Detect which cell encompasses the target text, then output its [x, y] center coordinate. 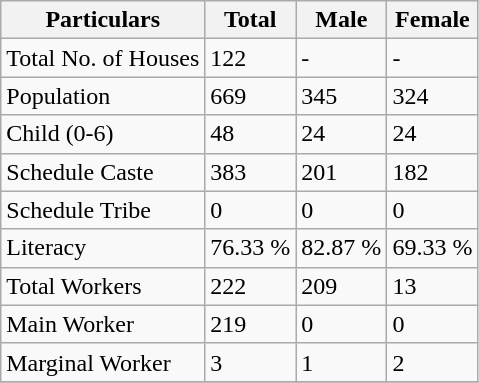
82.87 % [342, 248]
13 [432, 286]
219 [250, 324]
Population [103, 96]
122 [250, 58]
345 [342, 96]
3 [250, 362]
2 [432, 362]
69.33 % [432, 248]
209 [342, 286]
182 [432, 172]
Total Workers [103, 286]
1 [342, 362]
Main Worker [103, 324]
48 [250, 134]
Child (0-6) [103, 134]
Marginal Worker [103, 362]
201 [342, 172]
669 [250, 96]
Total [250, 20]
Female [432, 20]
Schedule Caste [103, 172]
383 [250, 172]
Male [342, 20]
Literacy [103, 248]
76.33 % [250, 248]
Total No. of Houses [103, 58]
Particulars [103, 20]
222 [250, 286]
324 [432, 96]
Schedule Tribe [103, 210]
